Detect which cell encompasses the target text, then output its [x, y] center coordinate. 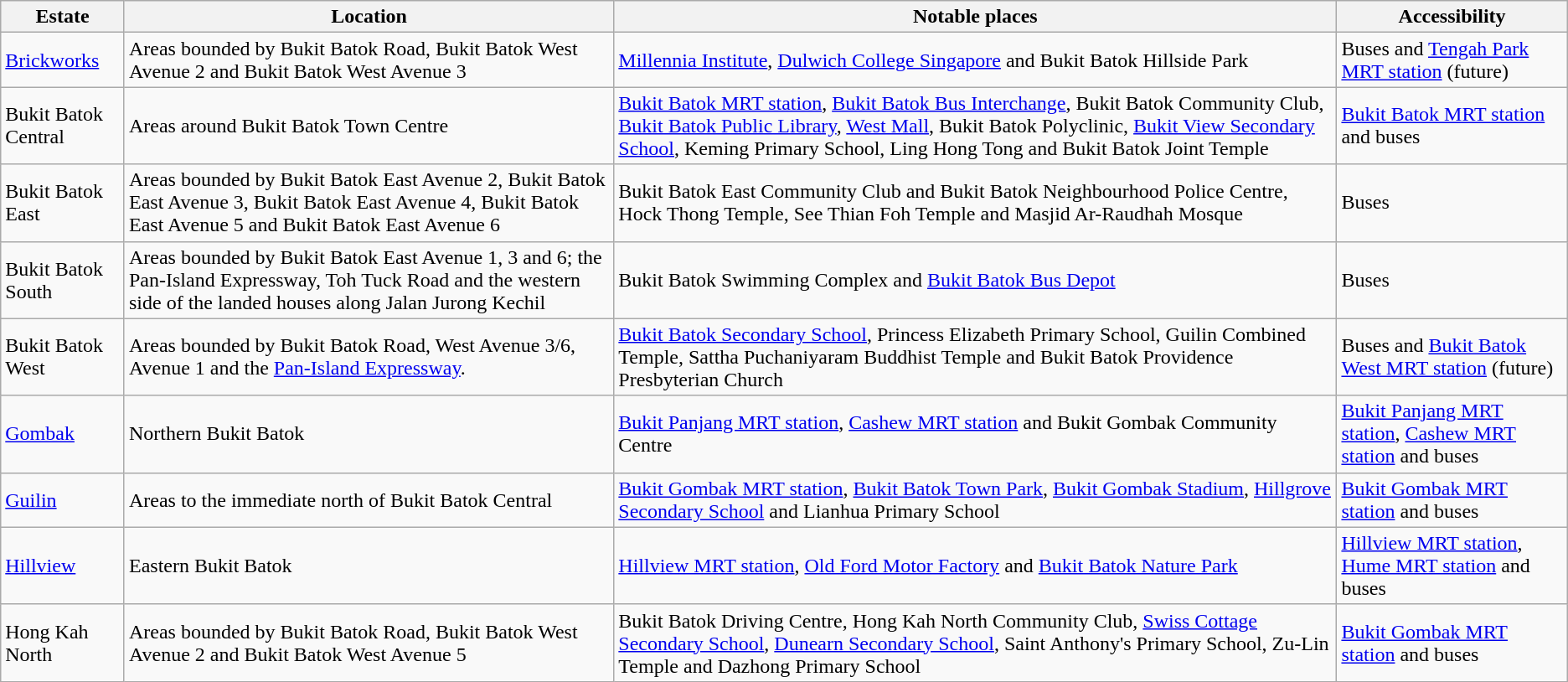
Buses and Bukit Batok West MRT station (future) [1452, 357]
Areas bounded by Bukit Batok Road, Bukit Batok West Avenue 2 and Bukit Batok West Avenue 5 [369, 643]
Hillview MRT station, Old Ford Motor Factory and Bukit Batok Nature Park [975, 566]
Hong Kah North [63, 643]
Gombak [63, 434]
Bukit Batok West [63, 357]
Areas to the immediate north of Bukit Batok Central [369, 499]
Estate [63, 17]
Bukit Gombak MRT station, Bukit Batok Town Park, Bukit Gombak Stadium, Hillgrove Secondary School and Lianhua Primary School [975, 499]
Brickworks [63, 60]
Areas bounded by Bukit Batok Road, Bukit Batok West Avenue 2 and Bukit Batok West Avenue 3 [369, 60]
Hillview MRT station, Hume MRT station and buses [1452, 566]
Areas around Bukit Batok Town Centre [369, 126]
Millennia Institute, Dulwich College Singapore and Bukit Batok Hillside Park [975, 60]
Accessibility [1452, 17]
Bukit Panjang MRT station, Cashew MRT station and Bukit Gombak Community Centre [975, 434]
Hillview [63, 566]
Location [369, 17]
Bukit Panjang MRT station, Cashew MRT station and buses [1452, 434]
Buses and Tengah Park MRT station (future) [1452, 60]
Bukit Batok East Community Club and Bukit Batok Neighbourhood Police Centre, Hock Thong Temple, See Thian Foh Temple and Masjid Ar-Raudhah Mosque [975, 203]
Bukit Batok Swimming Complex and Bukit Batok Bus Depot [975, 280]
Bukit Batok MRT station and buses [1452, 126]
Notable places [975, 17]
Areas bounded by Bukit Batok Road, West Avenue 3/6, Avenue 1 and the Pan-Island Expressway. [369, 357]
Bukit Batok Central [63, 126]
Bukit Batok East [63, 203]
Eastern Bukit Batok [369, 566]
Guilin [63, 499]
Northern Bukit Batok [369, 434]
Bukit Batok South [63, 280]
